Find where the given text appears and provide that cell's center as [x, y] coordinate. 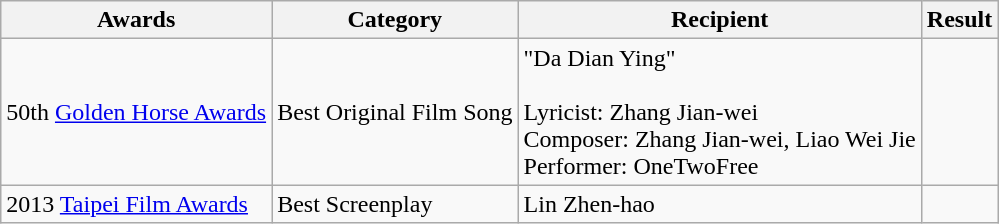
Category [395, 20]
Recipient [720, 20]
Best Original Film Song [395, 112]
Awards [136, 20]
Lin Zhen-hao [720, 204]
Best Screenplay [395, 204]
Result [959, 20]
2013 Taipei Film Awards [136, 204]
50th Golden Horse Awards [136, 112]
"Da Dian Ying"Lyricist: Zhang Jian-wei Composer: Zhang Jian-wei, Liao Wei Jie Performer: OneTwoFree [720, 112]
